Provide the [X, Y] coordinate of the cell's center where the given text is located.  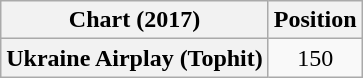
Ukraine Airplay (Tophit) [135, 58]
Chart (2017) [135, 20]
150 [315, 58]
Position [315, 20]
